Search for the cell housing the specified text and yield its (x, y) center coordinate. 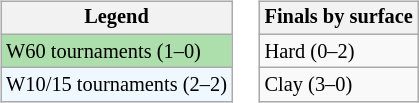
Hard (0–2) (339, 51)
Clay (3–0) (339, 85)
W10/15 tournaments (2–2) (116, 85)
Legend (116, 18)
Finals by surface (339, 18)
W60 tournaments (1–0) (116, 51)
